Identify which cell holds the provided text, then report its [X, Y] central coordinate. 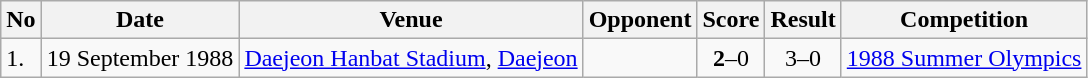
Daejeon Hanbat Stadium, Daejeon [411, 58]
Date [140, 20]
1. [21, 58]
Competition [964, 20]
1988 Summer Olympics [964, 58]
Score [731, 20]
19 September 1988 [140, 58]
No [21, 20]
3–0 [803, 58]
Result [803, 20]
2–0 [731, 58]
Opponent [640, 20]
Venue [411, 20]
